Search for the cell housing the specified text and yield its (X, Y) center coordinate. 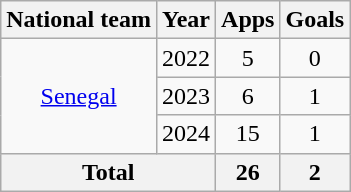
Senegal (79, 96)
2022 (186, 58)
Year (186, 20)
5 (248, 58)
0 (315, 58)
2024 (186, 134)
15 (248, 134)
6 (248, 96)
2 (315, 172)
National team (79, 20)
26 (248, 172)
Total (108, 172)
Goals (315, 20)
2023 (186, 96)
Apps (248, 20)
